Extract the (x, y) coordinate from the center of the cell holding the provided text.  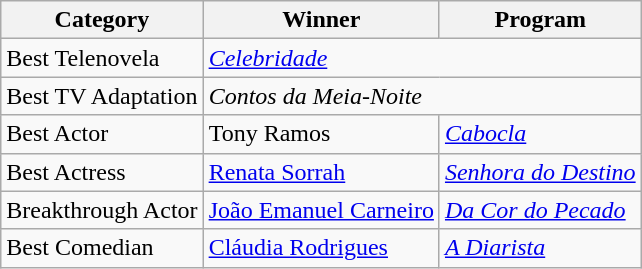
João Emanuel Carneiro (321, 210)
Best Actor (102, 134)
Best Telenovela (102, 58)
Best TV Adaptation (102, 96)
Winner (321, 20)
Category (102, 20)
Senhora do Destino (540, 172)
Contos da Meia-Noite (422, 96)
Celebridade (422, 58)
Breakthrough Actor (102, 210)
Program (540, 20)
Best Actress (102, 172)
Cabocla (540, 134)
A Diarista (540, 248)
Cláudia Rodrigues (321, 248)
Da Cor do Pecado (540, 210)
Best Comedian (102, 248)
Tony Ramos (321, 134)
Renata Sorrah (321, 172)
